Pinpoint the cell where the given text exists, returning its (X, Y) midpoint coordinate. 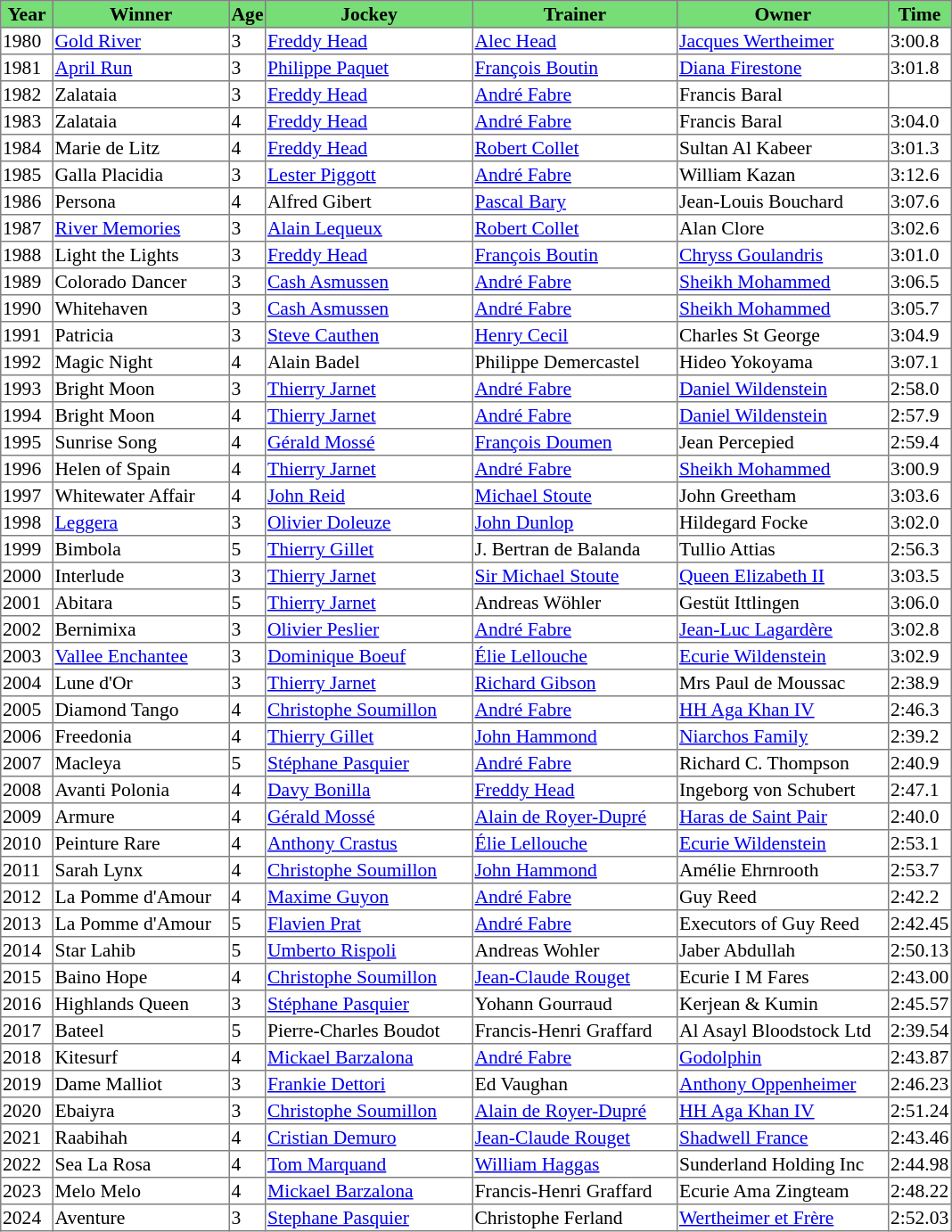
Dominique Boeuf (369, 656)
2:40.0 (920, 817)
Ebaiyra (141, 1111)
2019 (27, 1084)
Lester Piggott (369, 175)
Hideo Yokoyama (783, 362)
John Reid (369, 496)
Godolphin (783, 1057)
Baino Hope (141, 977)
2:56.3 (920, 549)
2003 (27, 656)
Queen Elizabeth II (783, 576)
2006 (27, 736)
2010 (27, 843)
2011 (27, 870)
2020 (27, 1111)
Umberto Rispoli (369, 950)
Richard Gibson (575, 683)
2:40.9 (920, 763)
Time (920, 14)
John Dunlop (575, 522)
Whitehaven (141, 308)
Highlands Queen (141, 1004)
1998 (27, 522)
3:02.6 (920, 228)
2:42.2 (920, 897)
1997 (27, 496)
Yohann Gourraud (575, 1004)
Vallee Enchantee (141, 656)
Christophe Ferland (575, 1218)
Alan Clore (783, 228)
2:46.3 (920, 710)
3:02.8 (920, 629)
Peinture Rare (141, 843)
Cristian Demuro (369, 1138)
Bernimixa (141, 629)
3:02.0 (920, 522)
2:42.45 (920, 924)
2:50.13 (920, 950)
3:07.1 (920, 362)
Pascal Bary (575, 201)
2:48.22 (920, 1191)
Niarchos Family (783, 736)
Patricia (141, 335)
3:01.3 (920, 148)
Age (247, 14)
2009 (27, 817)
Flavien Prat (369, 924)
J. Bertran de Balanda (575, 549)
Charles St George (783, 335)
2016 (27, 1004)
Sarah Lynx (141, 870)
2:53.7 (920, 870)
3:04.0 (920, 121)
William Kazan (783, 175)
2:51.24 (920, 1111)
Kitesurf (141, 1057)
2:43.00 (920, 977)
2001 (27, 603)
Trainer (575, 14)
1983 (27, 121)
Sunderland Holding Inc (783, 1164)
Alain Badel (369, 362)
1984 (27, 148)
Leggera (141, 522)
Abitara (141, 603)
Maxime Guyon (369, 897)
Gold River (141, 41)
Marie de Litz (141, 148)
Melo Melo (141, 1191)
Sea La Rosa (141, 1164)
Gestüt Ittlingen (783, 603)
1991 (27, 335)
2:46.23 (920, 1084)
Mrs Paul de Moussac (783, 683)
Magic Night (141, 362)
Hildegard Focke (783, 522)
2000 (27, 576)
2:43.46 (920, 1138)
April Run (141, 68)
Light the Lights (141, 255)
2:53.1 (920, 843)
Guy Reed (783, 897)
Philippe Demercastel (575, 362)
Lune d'Or (141, 683)
Avanti Polonia (141, 790)
2023 (27, 1191)
2:38.9 (920, 683)
Henry Cecil (575, 335)
Owner (783, 14)
Year (27, 14)
Raabihah (141, 1138)
2005 (27, 710)
Whitewater Affair (141, 496)
Alain Lequeux (369, 228)
Olivier Peslier (369, 629)
3:04.9 (920, 335)
2013 (27, 924)
Persona (141, 201)
Haras de Saint Pair (783, 817)
3:05.7 (920, 308)
3:00.8 (920, 41)
3:01.0 (920, 255)
Armure (141, 817)
1995 (27, 442)
3:12.6 (920, 175)
Helen of Spain (141, 469)
Steve Cauthen (369, 335)
Shadwell France (783, 1138)
2:43.87 (920, 1057)
Bimbola (141, 549)
1993 (27, 389)
Jaber Abdullah (783, 950)
Diamond Tango (141, 710)
2024 (27, 1218)
Stephane Pasquier (369, 1218)
Michael Stoute (575, 496)
William Haggas (575, 1164)
Andreas Wöhler (575, 603)
2:44.98 (920, 1164)
Chryss Goulandris (783, 255)
3:07.6 (920, 201)
Jacques Wertheimer (783, 41)
2018 (27, 1057)
Star Lahib (141, 950)
1980 (27, 41)
Davy Bonilla (369, 790)
1996 (27, 469)
1990 (27, 308)
1985 (27, 175)
Ed Vaughan (575, 1084)
2007 (27, 763)
Kerjean & Kumin (783, 1004)
1989 (27, 282)
John Greetham (783, 496)
Winner (141, 14)
2015 (27, 977)
2:52.03 (920, 1218)
2:39.54 (920, 1031)
Wertheimer et Frère (783, 1218)
1982 (27, 94)
Galla Placidia (141, 175)
Macleya (141, 763)
2002 (27, 629)
Anthony Crastus (369, 843)
3:00.9 (920, 469)
1994 (27, 415)
Sir Michael Stoute (575, 576)
2:45.57 (920, 1004)
3:06.0 (920, 603)
Ecurie Ama Zingteam (783, 1191)
Alec Head (575, 41)
Dame Malliot (141, 1084)
François Doumen (575, 442)
Richard C. Thompson (783, 763)
Colorado Dancer (141, 282)
1999 (27, 549)
2:58.0 (920, 389)
1986 (27, 201)
Amélie Ehrnrooth (783, 870)
Ecurie I M Fares (783, 977)
2014 (27, 950)
Pierre-Charles Boudot (369, 1031)
Andreas Wohler (575, 950)
Interlude (141, 576)
Sunrise Song (141, 442)
3:03.5 (920, 576)
2:39.2 (920, 736)
Philippe Paquet (369, 68)
Alfred Gibert (369, 201)
1992 (27, 362)
Bateel (141, 1031)
Jean-Louis Bouchard (783, 201)
Olivier Doleuze (369, 522)
2004 (27, 683)
Jean-Luc Lagardère (783, 629)
2:59.4 (920, 442)
1981 (27, 68)
2017 (27, 1031)
2:47.1 (920, 790)
2008 (27, 790)
Aventure (141, 1218)
3:06.5 (920, 282)
3:02.9 (920, 656)
Ingeborg von Schubert (783, 790)
Sultan Al Kabeer (783, 148)
Jean Percepied (783, 442)
1987 (27, 228)
1988 (27, 255)
Freedonia (141, 736)
Jockey (369, 14)
Diana Firestone (783, 68)
3:03.6 (920, 496)
2022 (27, 1164)
Al Asayl Bloodstock Ltd (783, 1031)
Anthony Oppenheimer (783, 1084)
Executors of Guy Reed (783, 924)
Tullio Attias (783, 549)
Tom Marquand (369, 1164)
2012 (27, 897)
3:01.8 (920, 68)
2021 (27, 1138)
Frankie Dettori (369, 1084)
2:57.9 (920, 415)
River Memories (141, 228)
